Capture the cell that displays the provided text and extract its [X, Y] central coordinate. 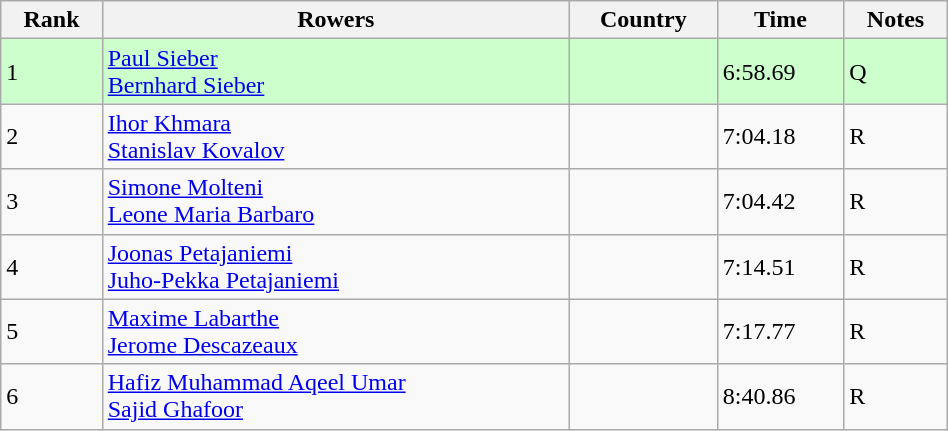
Q [896, 72]
Hafiz Muhammad Aqeel UmarSajid Ghafoor [336, 396]
Country [643, 20]
7:14.51 [780, 266]
Joonas PetajaniemiJuho-Pekka Petajaniemi [336, 266]
8:40.86 [780, 396]
1 [52, 72]
Paul SieberBernhard Sieber [336, 72]
7:04.42 [780, 202]
Rowers [336, 20]
Time [780, 20]
7:17.77 [780, 332]
Rank [52, 20]
Simone MolteniLeone Maria Barbaro [336, 202]
6:58.69 [780, 72]
4 [52, 266]
Ihor KhmaraStanislav Kovalov [336, 136]
Notes [896, 20]
7:04.18 [780, 136]
3 [52, 202]
2 [52, 136]
Maxime LabartheJerome Descazeaux [336, 332]
5 [52, 332]
6 [52, 396]
